From the cell containing the given text, extract its center point as [X, Y] coordinate. 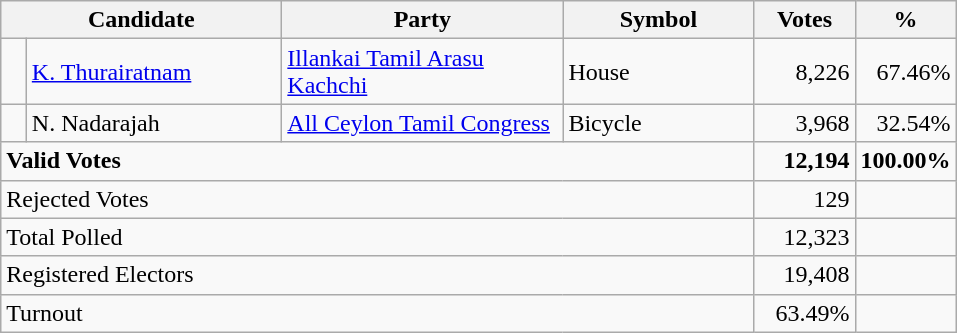
Registered Electors [378, 275]
Candidate [142, 20]
Turnout [378, 313]
Illankai Tamil Arasu Kachchi [422, 72]
House [658, 72]
12,323 [804, 237]
12,194 [804, 161]
Party [422, 20]
67.46% [906, 72]
Votes [804, 20]
3,968 [804, 123]
Rejected Votes [378, 199]
N. Nadarajah [154, 123]
% [906, 20]
Symbol [658, 20]
63.49% [804, 313]
Total Polled [378, 237]
19,408 [804, 275]
32.54% [906, 123]
100.00% [906, 161]
129 [804, 199]
All Ceylon Tamil Congress [422, 123]
Valid Votes [378, 161]
8,226 [804, 72]
K. Thurairatnam [154, 72]
Bicycle [658, 123]
